Search for the cell housing the specified text and yield its [X, Y] center coordinate. 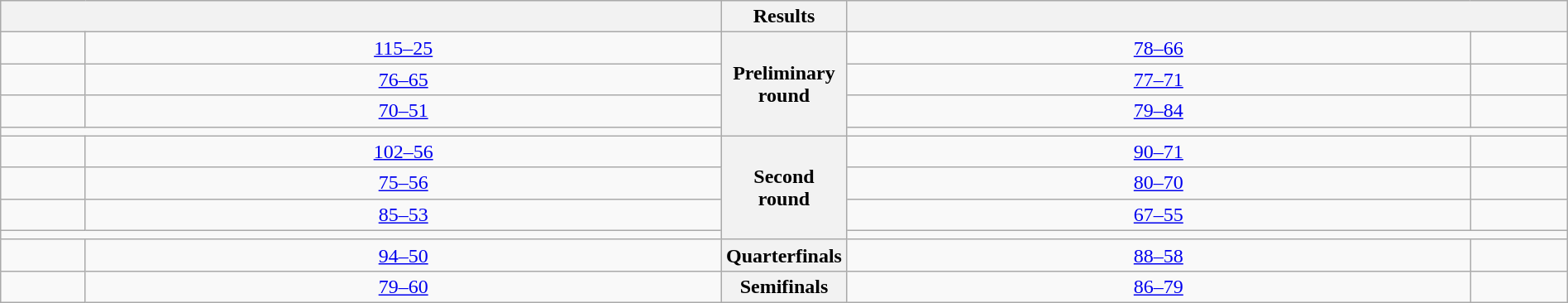
75–56 [404, 183]
80–70 [1159, 183]
79–60 [404, 286]
70–51 [404, 111]
76–65 [404, 79]
Preliminary round [784, 84]
102–56 [404, 151]
90–71 [1159, 151]
115–25 [404, 48]
77–71 [1159, 79]
Second round [784, 187]
79–84 [1159, 111]
Semifinals [784, 286]
Quarterfinals [784, 255]
Results [784, 17]
88–58 [1159, 255]
78–66 [1159, 48]
67–55 [1159, 214]
85–53 [404, 214]
94–50 [404, 255]
86–79 [1159, 286]
